Output the (x, y) coordinate of the center of the cell containing the given text.  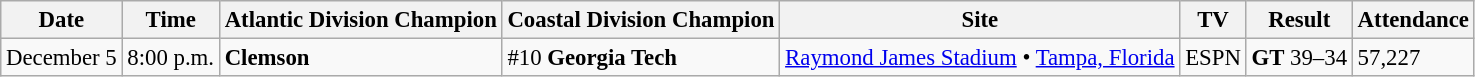
GT 39–34 (1299, 58)
#10 Georgia Tech (641, 58)
Site (980, 20)
Date (62, 20)
Time (170, 20)
57,227 (1413, 58)
Attendance (1413, 20)
TV (1213, 20)
Atlantic Division Champion (360, 20)
Clemson (360, 58)
ESPN (1213, 58)
Coastal Division Champion (641, 20)
Raymond James Stadium • Tampa, Florida (980, 58)
December 5 (62, 58)
8:00 p.m. (170, 58)
Result (1299, 20)
